Determine the [x, y] coordinate at the center of the cell enclosing the given text.  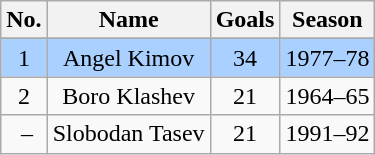
Angel Kimov [128, 58]
– [24, 134]
Slobodan Tasev [128, 134]
No. [24, 20]
Name [128, 20]
1991–92 [328, 134]
34 [245, 58]
Boro Klashev [128, 96]
1977–78 [328, 58]
2 [24, 96]
Goals [245, 20]
Season [328, 20]
1964–65 [328, 96]
1 [24, 58]
